Extract the (x, y) coordinate from the center of the cell holding the provided text.  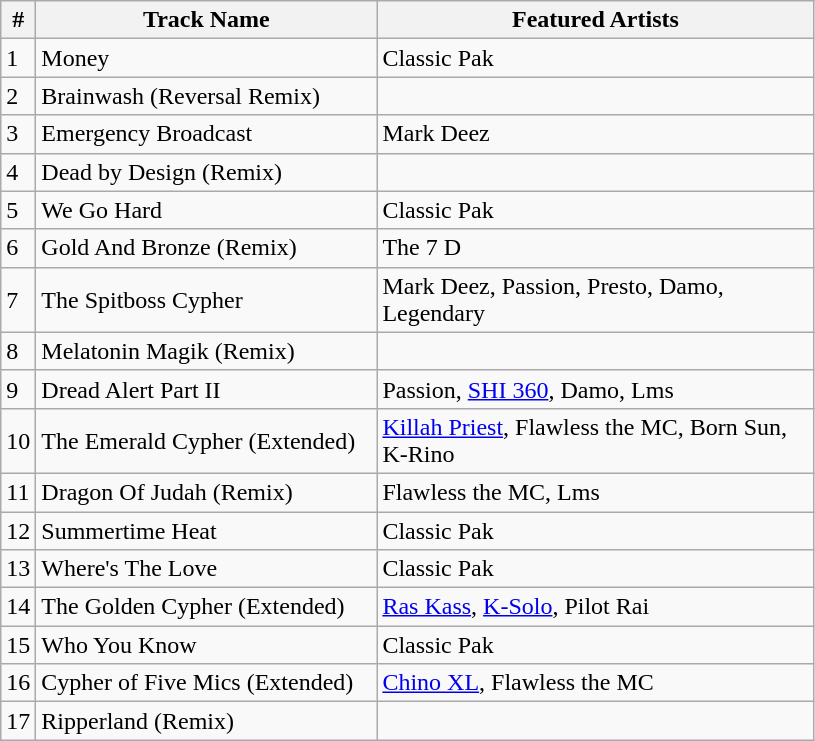
The Spitboss Cypher (206, 300)
Ripperland (Remix) (206, 721)
10 (18, 440)
Flawless the MC, Lms (596, 492)
Mark Deez (596, 134)
2 (18, 96)
Gold And Bronze (Remix) (206, 248)
15 (18, 645)
5 (18, 210)
6 (18, 248)
16 (18, 683)
The 7 D (596, 248)
1 (18, 58)
Where's The Love (206, 569)
Who You Know (206, 645)
Passion, SHI 360, Damo, Lms (596, 389)
7 (18, 300)
Chino XL, Flawless the MC (596, 683)
4 (18, 172)
Melatonin Magik (Remix) (206, 351)
8 (18, 351)
9 (18, 389)
14 (18, 607)
Emergency Broadcast (206, 134)
13 (18, 569)
The Golden Cypher (Extended) (206, 607)
Brainwash (Reversal Remix) (206, 96)
Dragon Of Judah (Remix) (206, 492)
3 (18, 134)
Ras Kass, K-Solo, Pilot Rai (596, 607)
# (18, 20)
The Emerald Cypher (Extended) (206, 440)
12 (18, 531)
Dread Alert Part II (206, 389)
Track Name (206, 20)
Summertime Heat (206, 531)
17 (18, 721)
Dead by Design (Remix) (206, 172)
Featured Artists (596, 20)
Cypher of Five Mics (Extended) (206, 683)
Mark Deez, Passion, Presto, Damo, Legendary (596, 300)
11 (18, 492)
Killah Priest, Flawless the MC, Born Sun, K-Rino (596, 440)
Money (206, 58)
We Go Hard (206, 210)
